Locate the cell with the specified text and output its [x, y] center coordinate. 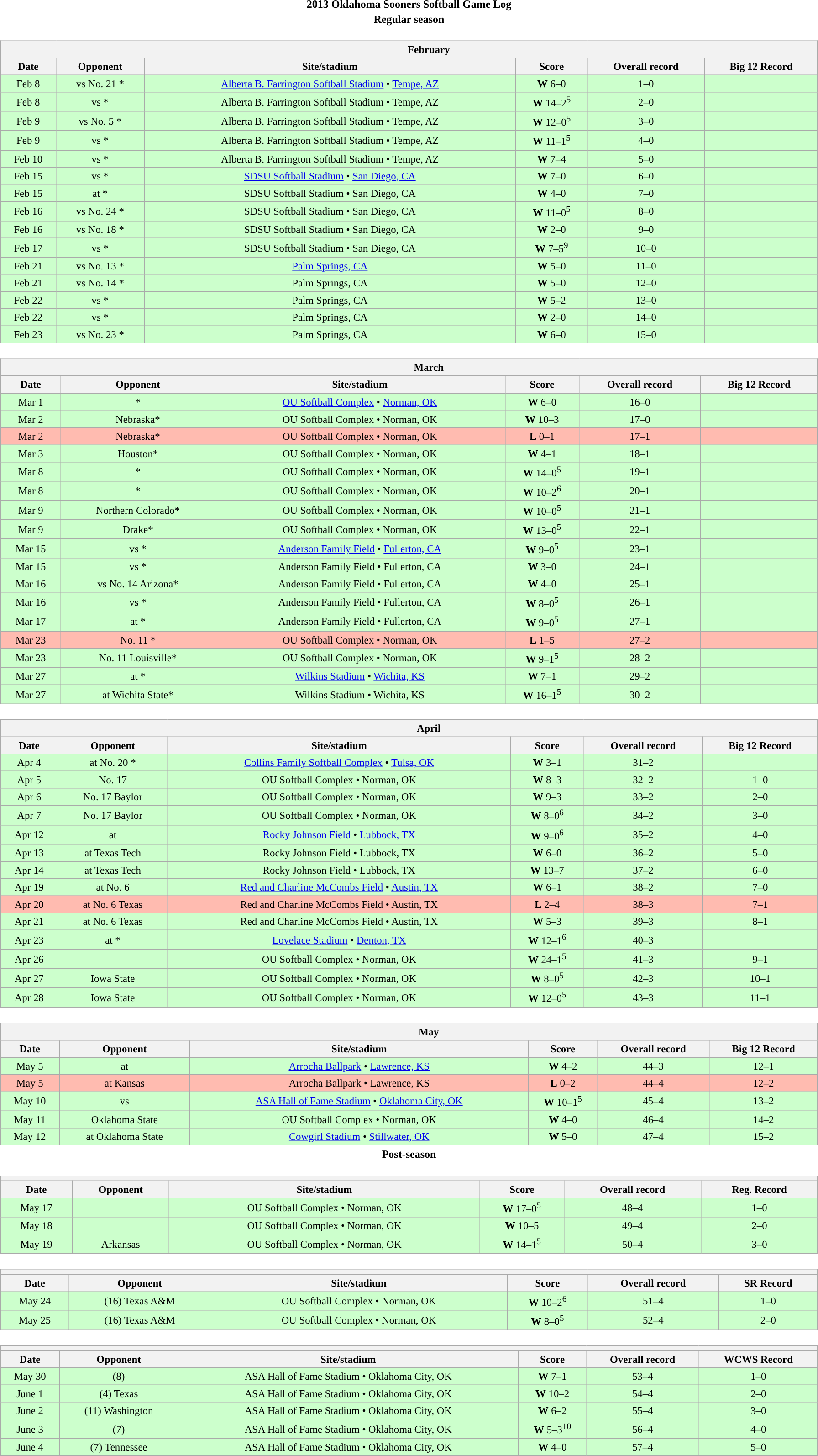
12–2 [763, 1083]
Apr 13 [29, 853]
W 14–15 [522, 1244]
W 5–2 [551, 301]
52–4 [653, 1320]
May 24 [35, 1301]
27–2 [640, 640]
27–1 [640, 622]
May 19 [37, 1244]
(7) Tennessee [119, 1447]
June 3 [30, 1429]
7–1 [760, 904]
April [409, 728]
57–4 [643, 1447]
56–4 [643, 1429]
47–4 [653, 1137]
W 7–4 [551, 159]
16–0 [640, 402]
W 8–3 [547, 780]
W 9–06 [547, 834]
(7) [119, 1429]
at No. 6 [113, 887]
9–1 [760, 959]
13–2 [763, 1101]
21–1 [640, 510]
W 10–3 [542, 419]
Apr 20 [29, 904]
W 7–59 [551, 248]
8–0 [646, 211]
38–3 [644, 904]
Mar 3 [31, 454]
Apr 4 [29, 763]
Apr 14 [29, 870]
vs No. 5 * [100, 121]
Houston* [138, 454]
W 4–2 [563, 1066]
37–2 [644, 870]
vs No. 23 * [100, 335]
vs No. 21 * [100, 84]
46–4 [653, 1119]
W 17–05 [522, 1208]
Feb 10 [28, 159]
W 8–06 [547, 815]
39–3 [644, 922]
W 13–7 [547, 870]
20–1 [640, 491]
Northern Colorado* [138, 510]
19–1 [640, 471]
11–1 [760, 997]
Apr 23 [29, 939]
53–4 [643, 1377]
Apr 26 [29, 959]
W 16–15 [542, 694]
W 9–15 [542, 658]
Apr 27 [29, 978]
35–2 [644, 834]
W 5–310 [552, 1429]
44–4 [653, 1083]
at No. 20 * [113, 763]
15–0 [646, 335]
28–2 [640, 658]
55–4 [643, 1411]
May 12 [30, 1137]
W 14–05 [542, 471]
Lovelace Stadium • Denton, TX [339, 939]
May 30 [30, 1377]
32–2 [644, 780]
WCWS Record [758, 1359]
38–2 [644, 887]
34–2 [644, 815]
24–1 [640, 567]
13–0 [646, 301]
Feb 17 [28, 248]
May 17 [37, 1208]
June 1 [30, 1393]
8–1 [760, 922]
W 11–05 [551, 211]
March [409, 368]
No. 11 Louisville* [138, 658]
Apr 12 [29, 834]
12–1 [763, 1066]
W 5–3 [547, 922]
W 10–15 [563, 1101]
Reg. Record [760, 1189]
vs [125, 1101]
14–2 [763, 1119]
25–1 [640, 584]
Drake* [138, 529]
50–4 [632, 1244]
Apr 6 [29, 797]
14–0 [646, 317]
Collins Family Softball Complex • Tulsa, OK [339, 763]
22–1 [640, 529]
vs No. 24 * [100, 211]
W 14–25 [551, 102]
at Oklahoma State [125, 1137]
May [409, 1032]
Mar 1 [31, 402]
(4) Texas [119, 1393]
36–2 [644, 853]
W 12–16 [547, 939]
43–3 [644, 997]
L 0–2 [563, 1083]
15–2 [763, 1137]
33–2 [644, 797]
42–3 [644, 978]
51–4 [653, 1301]
(8) [119, 1377]
June 2 [30, 1411]
17–1 [640, 436]
Apr 19 [29, 887]
W 11–15 [551, 140]
W 3–1 [547, 763]
May 11 [30, 1119]
Apr 7 [29, 815]
W 24–15 [547, 959]
10–0 [646, 248]
12–0 [646, 283]
at Wichita State* [138, 694]
29–2 [640, 676]
41–3 [644, 959]
W 3–0 [542, 567]
Apr 5 [29, 780]
45–4 [653, 1101]
Arkansas [121, 1244]
40–3 [644, 939]
No. 11 * [138, 640]
May 25 [35, 1320]
W 6–1 [547, 887]
11–0 [646, 266]
10–1 [760, 978]
Oklahoma State [125, 1119]
W 10–5 [522, 1226]
Apr 21 [29, 922]
Mar 17 [31, 622]
W 7–0 [551, 176]
vs No. 14 Arizona* [138, 584]
48–4 [632, 1208]
(11) Washington [119, 1411]
L 2–4 [547, 904]
23–1 [640, 549]
at Kansas [125, 1083]
30–2 [640, 694]
vs No. 18 * [100, 230]
W 4–1 [542, 454]
W 6–2 [552, 1411]
44–3 [653, 1066]
W 9–3 [547, 797]
9–0 [646, 230]
17–0 [640, 419]
SR Record [768, 1283]
vs No. 13 * [100, 266]
W 13–05 [542, 529]
18–1 [640, 454]
Feb 23 [28, 335]
vs No. 14 * [100, 283]
Apr 28 [29, 997]
49–4 [632, 1226]
No. 17 [113, 780]
L 1–5 [542, 640]
54–4 [643, 1393]
February [409, 49]
W 10–2 [552, 1393]
31–2 [644, 763]
L 0–1 [542, 436]
W 10–05 [542, 510]
June 4 [30, 1447]
May 18 [37, 1226]
May 10 [30, 1101]
Cowgirl Stadium • Stillwater, OK [359, 1137]
26–1 [640, 602]
